Return the [X, Y] coordinate for the center point of the cell that contains the specified text.  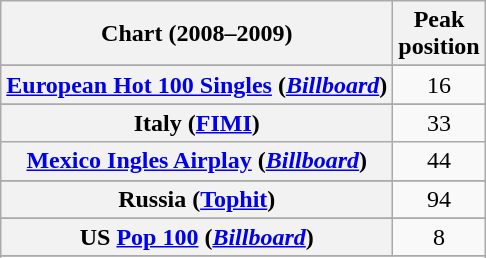
16 [439, 85]
European Hot 100 Singles (Billboard) [197, 85]
8 [439, 237]
33 [439, 123]
Italy (FIMI) [197, 123]
Chart (2008–2009) [197, 34]
Peakposition [439, 34]
94 [439, 199]
Russia (Tophit) [197, 199]
US Pop 100 (Billboard) [197, 237]
Mexico Ingles Airplay (Billboard) [197, 161]
44 [439, 161]
